Locate the cell with the specified text and output its (x, y) center coordinate. 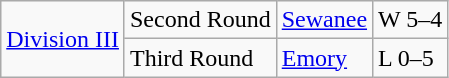
L 0–5 (410, 58)
Sewanee (324, 20)
Second Round (200, 20)
Division III (63, 39)
Emory (324, 58)
Third Round (200, 58)
W 5–4 (410, 20)
